For the text-containing cell, return its midpoint in [x, y] coordinate format. 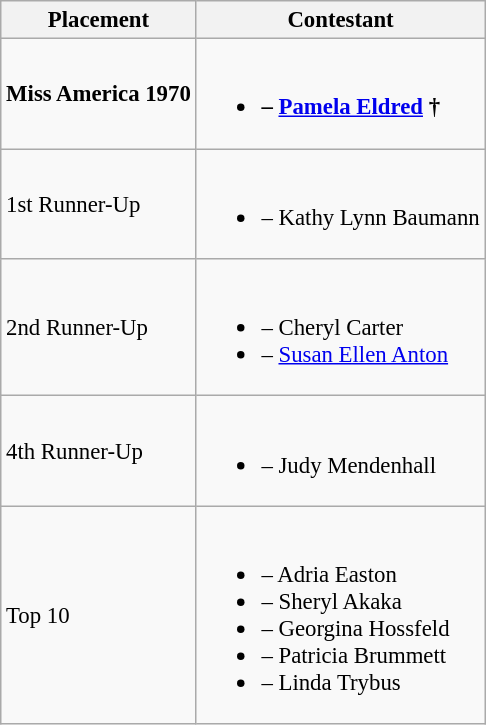
– Kathy Lynn Baumann [340, 204]
– Pamela Eldred † [340, 94]
– Adria Easton – Sheryl Akaka – Georgina Hossfeld – Patricia Brummett – Linda Trybus [340, 615]
Miss America 1970 [98, 94]
2nd Runner-Up [98, 328]
Placement [98, 20]
1st Runner-Up [98, 204]
Contestant [340, 20]
– Cheryl Carter – Susan Ellen Anton [340, 328]
– Judy Mendenhall [340, 451]
4th Runner-Up [98, 451]
Top 10 [98, 615]
